Locate the cell with the specified text and output its (X, Y) center coordinate. 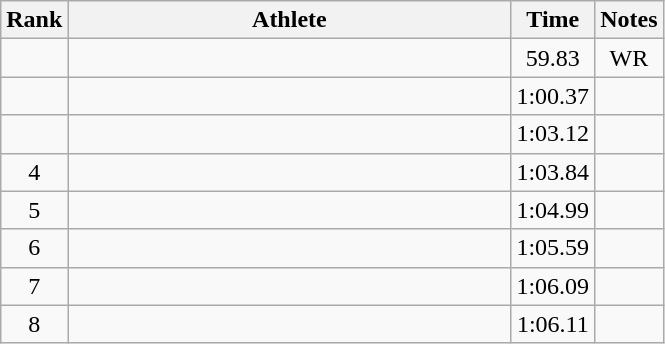
1:06.11 (553, 324)
7 (34, 286)
59.83 (553, 58)
1:04.99 (553, 210)
4 (34, 172)
6 (34, 248)
1:06.09 (553, 286)
8 (34, 324)
1:03.84 (553, 172)
5 (34, 210)
WR (629, 58)
Rank (34, 20)
1:03.12 (553, 134)
Notes (629, 20)
Athlete (290, 20)
Time (553, 20)
1:05.59 (553, 248)
1:00.37 (553, 96)
